From the cell containing the given text, extract its center point as (x, y) coordinate. 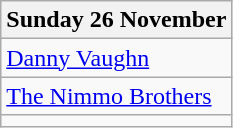
Sunday 26 November (116, 20)
Danny Vaughn (116, 58)
The Nimmo Brothers (116, 96)
